Determine the [x, y] coordinate at the center of the cell enclosing the given text.  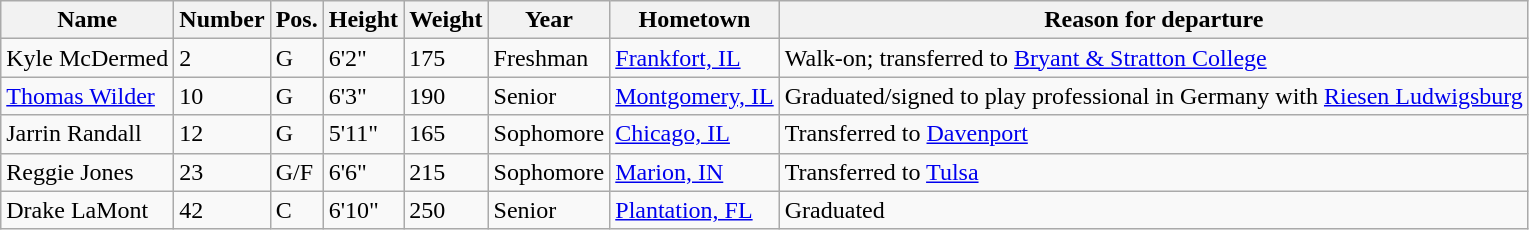
215 [446, 172]
Montgomery, IL [694, 96]
Kyle McDermed [88, 58]
Transferred to Tulsa [1154, 172]
190 [446, 96]
2 [222, 58]
Freshman [549, 58]
Transferred to Davenport [1154, 134]
Thomas Wilder [88, 96]
Graduated/signed to play professional in Germany with Riesen Ludwigsburg [1154, 96]
Year [549, 20]
C [296, 210]
Chicago, IL [694, 134]
Hometown [694, 20]
Jarrin Randall [88, 134]
Drake LaMont [88, 210]
Height [363, 20]
250 [446, 210]
Number [222, 20]
Plantation, FL [694, 210]
23 [222, 172]
6'3" [363, 96]
Pos. [296, 20]
Walk-on; transferred to Bryant & Stratton College [1154, 58]
Weight [446, 20]
6'10" [363, 210]
10 [222, 96]
165 [446, 134]
12 [222, 134]
5'11" [363, 134]
Marion, IN [694, 172]
175 [446, 58]
6'2" [363, 58]
G/F [296, 172]
Reason for departure [1154, 20]
42 [222, 210]
Graduated [1154, 210]
Frankfort, IL [694, 58]
Reggie Jones [88, 172]
Name [88, 20]
6'6" [363, 172]
